Return [X, Y] of the center of cell containing provided text 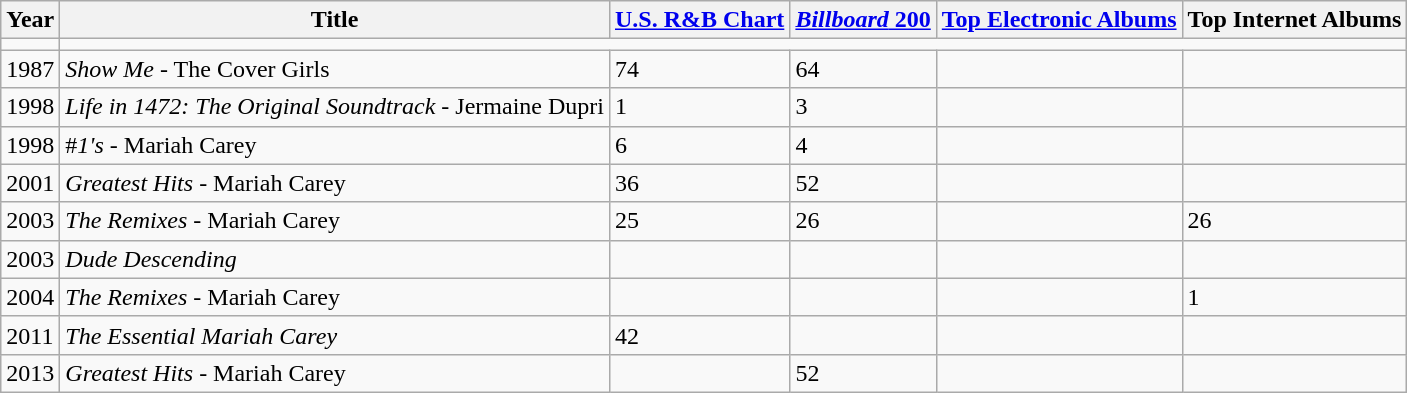
Top Internet Albums [1294, 20]
#1's - Mariah Carey [335, 145]
Billboard 200 [863, 20]
2004 [30, 297]
The Essential Mariah Carey [335, 335]
74 [699, 69]
2011 [30, 335]
Title [335, 20]
3 [863, 107]
25 [699, 221]
2001 [30, 183]
Show Me - The Cover Girls [335, 69]
Dude Descending [335, 259]
64 [863, 69]
U.S. R&B Chart [699, 20]
Life in 1472: The Original Soundtrack - Jermaine Dupri [335, 107]
Year [30, 20]
2013 [30, 373]
4 [863, 145]
42 [699, 335]
1987 [30, 69]
36 [699, 183]
6 [699, 145]
Top Electronic Albums [1059, 20]
